Pinpoint the cell where the given text exists, returning its (X, Y) midpoint coordinate. 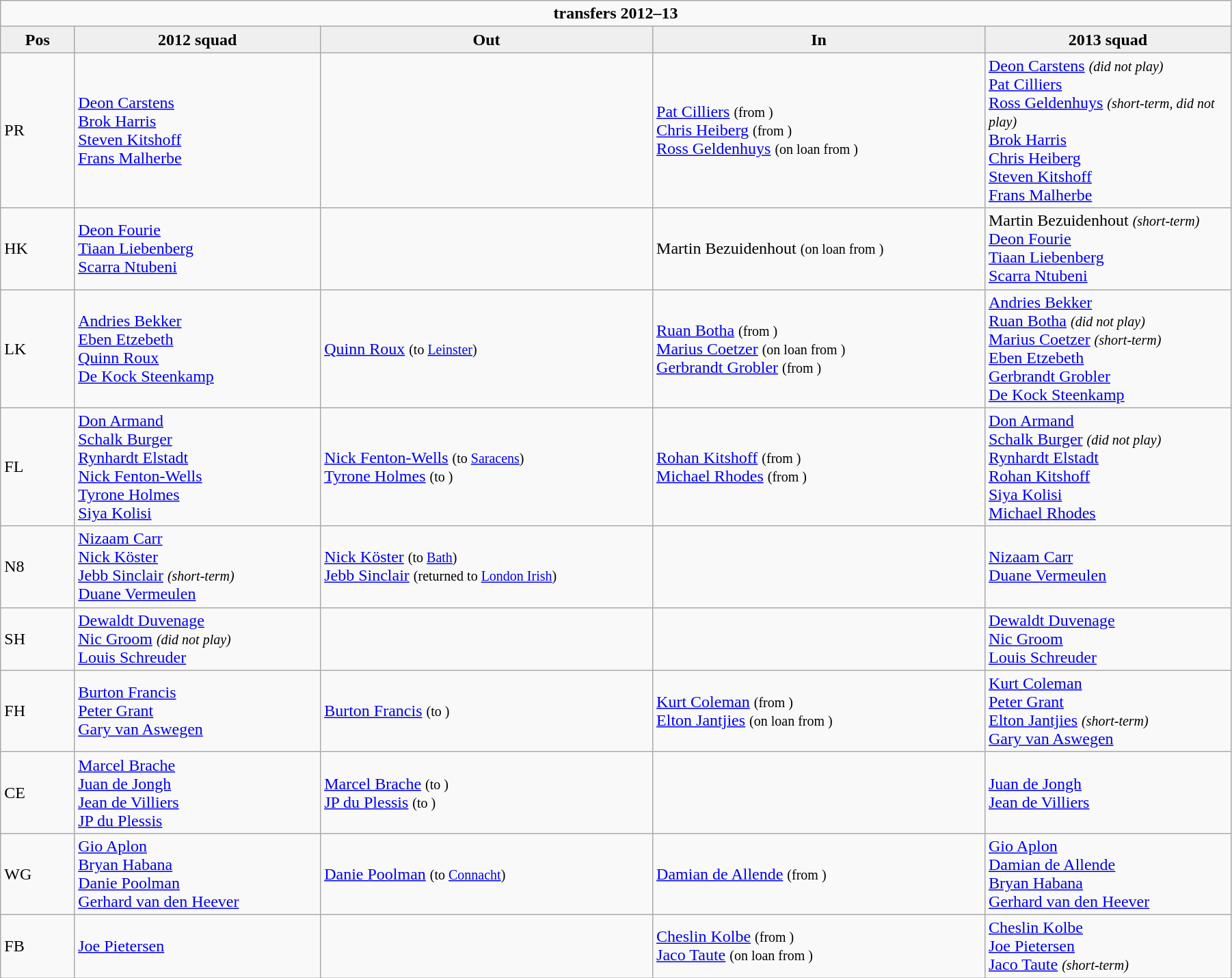
PR (38, 130)
Kurt ColemanPeter GrantElton Jantjies (short-term)Gary van Aswegen (1108, 711)
FB (38, 946)
Dewaldt DuvenageNic Groom (did not play)Louis Schreuder (198, 639)
Gio AplonBryan HabanaDanie PoolmanGerhard van den Heever (198, 874)
Quinn Roux (to Leinster) (487, 349)
LK (38, 349)
Ruan Botha (from ) Marius Coetzer (on loan from ) Gerbrandt Grobler (from ) (819, 349)
FH (38, 711)
CE (38, 792)
Damian de Allende (from ) (819, 874)
HK (38, 249)
Pat Cilliers (from ) Chris Heiberg (from ) Ross Geldenhuys (on loan from ) (819, 130)
Cheslin KolbeJoe PietersenJaco Taute (short-term) (1108, 946)
Pos (38, 40)
Deon CarstensBrok HarrisSteven KitshoffFrans Malherbe (198, 130)
N8 (38, 566)
Martin Bezuidenhout (on loan from ) (819, 249)
Deon Carstens (did not play)Pat CilliersRoss Geldenhuys (short-term, did not play)Brok HarrisChris HeibergSteven KitshoffFrans Malherbe (1108, 130)
Martin Bezuidenhout (short-term)Deon FourieTiaan LiebenbergScarra Ntubeni (1108, 249)
Don ArmandSchalk Burger (did not play)Rynhardt ElstadtRohan KitshoffSiya KolisiMichael Rhodes (1108, 466)
Don ArmandSchalk BurgerRynhardt ElstadtNick Fenton-WellsTyrone HolmesSiya Kolisi (198, 466)
transfers 2012–13 (616, 14)
Nizaam CarrDuane Vermeulen (1108, 566)
Cheslin Kolbe (from ) Jaco Taute (on loan from ) (819, 946)
Burton FrancisPeter GrantGary van Aswegen (198, 711)
Marcel Brache (to ) JP du Plessis (to ) (487, 792)
Deon FourieTiaan LiebenbergScarra Ntubeni (198, 249)
Juan de JonghJean de Villiers (1108, 792)
In (819, 40)
2013 squad (1108, 40)
Danie Poolman (to Connacht) (487, 874)
FL (38, 466)
Burton Francis (to ) (487, 711)
Nick Fenton-Wells (to Saracens) Tyrone Holmes (to ) (487, 466)
Andries BekkerEben EtzebethQuinn RouxDe Kock Steenkamp (198, 349)
Marcel BracheJuan de JonghJean de VilliersJP du Plessis (198, 792)
2012 squad (198, 40)
Gio AplonDamian de AllendeBryan HabanaGerhard van den Heever (1108, 874)
WG (38, 874)
Out (487, 40)
Andries BekkerRuan Botha (did not play)Marius Coetzer (short-term)Eben EtzebethGerbrandt GroblerDe Kock Steenkamp (1108, 349)
Nizaam CarrNick KösterJebb Sinclair (short-term)Duane Vermeulen (198, 566)
Nick Köster (to Bath) Jebb Sinclair (returned to London Irish) (487, 566)
Rohan Kitshoff (from ) Michael Rhodes (from ) (819, 466)
SH (38, 639)
Dewaldt DuvenageNic GroomLouis Schreuder (1108, 639)
Kurt Coleman (from ) Elton Jantjies (on loan from ) (819, 711)
Joe Pietersen (198, 946)
